Return [x, y] of the center of cell containing provided text 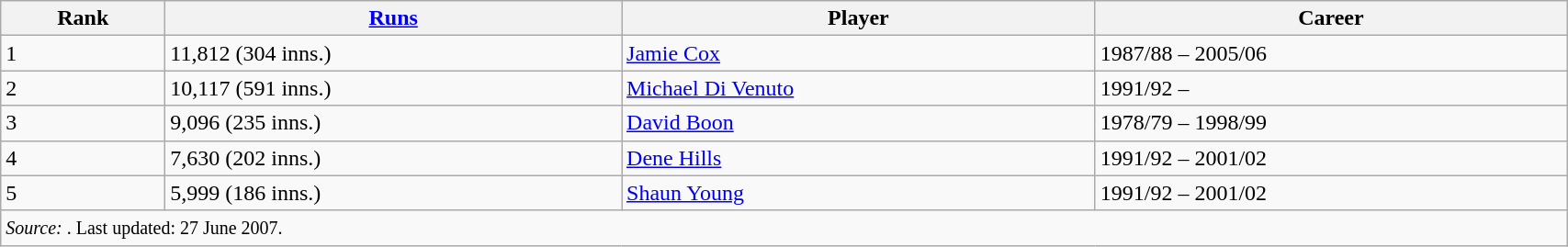
5,999 (186 inns.) [393, 193]
Dene Hills [859, 158]
2 [83, 88]
Runs [393, 18]
1978/79 – 1998/99 [1330, 123]
Michael Di Venuto [859, 88]
Career [1330, 18]
Player [859, 18]
1 [83, 53]
9,096 (235 inns.) [393, 123]
Shaun Young [859, 193]
7,630 (202 inns.) [393, 158]
10,117 (591 inns.) [393, 88]
Source: . Last updated: 27 June 2007. [784, 228]
5 [83, 193]
Rank [83, 18]
3 [83, 123]
David Boon [859, 123]
11,812 (304 inns.) [393, 53]
Jamie Cox [859, 53]
4 [83, 158]
1991/92 – [1330, 88]
1987/88 – 2005/06 [1330, 53]
